Determine the (x, y) coordinate at the center of the cell enclosing the given text.  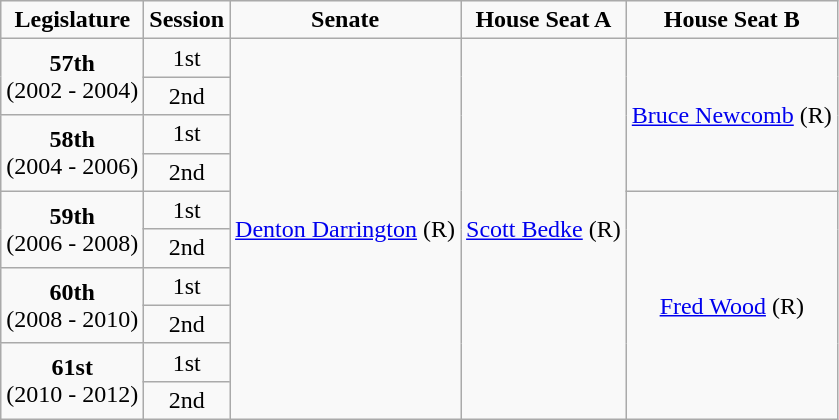
61st (2010 - 2012) (72, 381)
Scott Bedke (R) (544, 230)
Bruce Newcomb (R) (732, 115)
Legislature (72, 20)
57th (2002 - 2004) (72, 77)
Fred Wood (R) (732, 305)
58th (2004 - 2006) (72, 153)
59th (2006 - 2008) (72, 229)
Denton Darrington (R) (346, 230)
Session (187, 20)
House Seat B (732, 20)
Senate (346, 20)
House Seat A (544, 20)
60th (2008 - 2010) (72, 305)
